Find where the given text appears and provide that cell's center as [X, Y] coordinate. 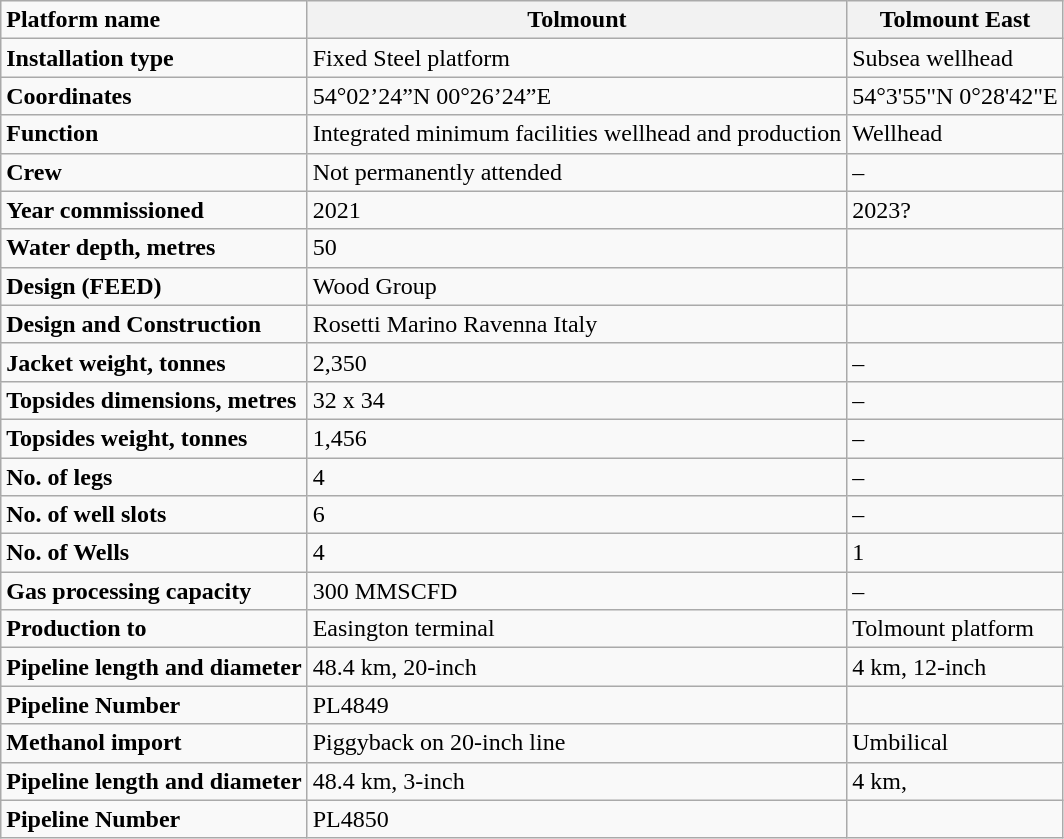
Piggyback on 20-inch line [577, 743]
No. of legs [154, 477]
Umbilical [955, 743]
Gas processing capacity [154, 591]
54°02’24”N 00°26’24”E [577, 96]
Easington terminal [577, 629]
2023? [955, 210]
2021 [577, 210]
Year commissioned [154, 210]
Design and Construction [154, 324]
Production to [154, 629]
2,350 [577, 362]
32 x 34 [577, 400]
54°3'55"N 0°28'42"E [955, 96]
50 [577, 248]
Tolmount platform [955, 629]
PL4849 [577, 705]
Not permanently attended [577, 172]
Jacket weight, tonnes [154, 362]
4 km, [955, 781]
300 MMSCFD [577, 591]
Rosetti Marino Ravenna Italy [577, 324]
Function [154, 134]
48.4 km, 20-inch [577, 667]
Wood Group [577, 286]
48.4 km, 3-inch [577, 781]
Integrated minimum facilities wellhead and production [577, 134]
1 [955, 553]
Tolmount [577, 20]
Topsides dimensions, metres [154, 400]
4 km, 12-inch [955, 667]
PL4850 [577, 819]
Methanol import [154, 743]
Installation type [154, 58]
Subsea wellhead [955, 58]
Coordinates [154, 96]
Water depth, metres [154, 248]
Topsides weight, tonnes [154, 438]
Wellhead [955, 134]
Platform name [154, 20]
No. of well slots [154, 515]
Crew [154, 172]
Fixed Steel platform [577, 58]
No. of Wells [154, 553]
6 [577, 515]
1,456 [577, 438]
Design (FEED) [154, 286]
Tolmount East [955, 20]
